Determine the (x, y) coordinate at the center of the cell enclosing the given text.  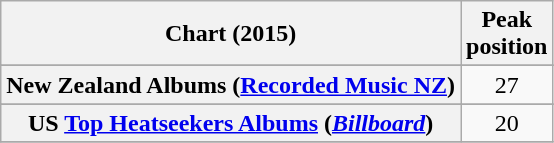
US Top Heatseekers Albums (Billboard) (231, 123)
New Zealand Albums (Recorded Music NZ) (231, 85)
27 (506, 85)
20 (506, 123)
Peak position (506, 34)
Chart (2015) (231, 34)
